Output the [X, Y] coordinate of the center of the cell containing the given text.  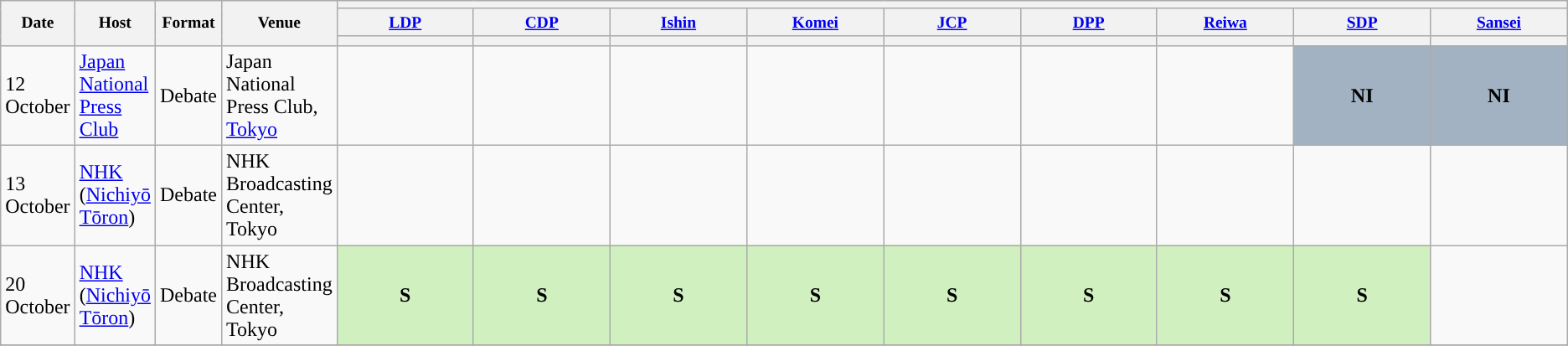
SDP [1362, 22]
Japan National Press Club, Tokyo [280, 96]
Date [38, 23]
Format [188, 23]
Reiwa [1225, 22]
Japan National Press Club [115, 96]
LDP [405, 22]
Host [115, 23]
Sansei [1499, 22]
Komei [816, 22]
13 October [38, 194]
Venue [280, 23]
12 October [38, 96]
20 October [38, 295]
Ishin [678, 22]
CDP [541, 22]
DPP [1089, 22]
JCP [952, 22]
